Extract the [x, y] coordinate from the center of the cell holding the provided text.  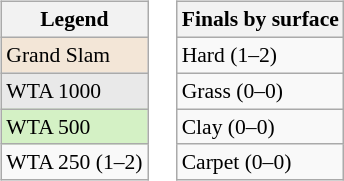
WTA 1000 [74, 91]
Grass (0–0) [260, 91]
WTA 500 [74, 127]
Legend [74, 20]
WTA 250 (1–2) [74, 162]
Carpet (0–0) [260, 162]
Grand Slam [74, 55]
Finals by surface [260, 20]
Clay (0–0) [260, 127]
Hard (1–2) [260, 55]
